Detect which cell encompasses the target text, then output its [X, Y] center coordinate. 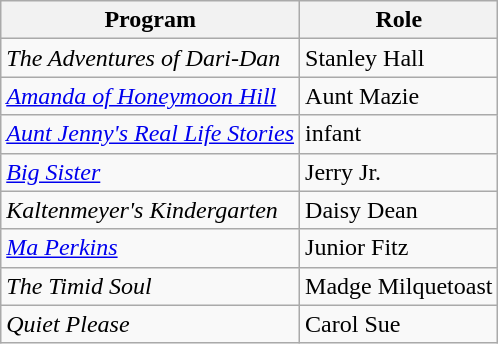
Role [399, 20]
Aunt Jenny's Real Life Stories [150, 134]
Amanda of Honeymoon Hill [150, 96]
Daisy Dean [399, 210]
Madge Milquetoast [399, 286]
Big Sister [150, 172]
Stanley Hall [399, 58]
infant [399, 134]
Jerry Jr. [399, 172]
Ma Perkins [150, 248]
The Adventures of Dari-Dan [150, 58]
Carol Sue [399, 324]
Junior Fitz [399, 248]
The Timid Soul [150, 286]
Aunt Mazie [399, 96]
Quiet Please [150, 324]
Program [150, 20]
Kaltenmeyer's Kindergarten [150, 210]
